Search for the cell housing the specified text and yield its [x, y] center coordinate. 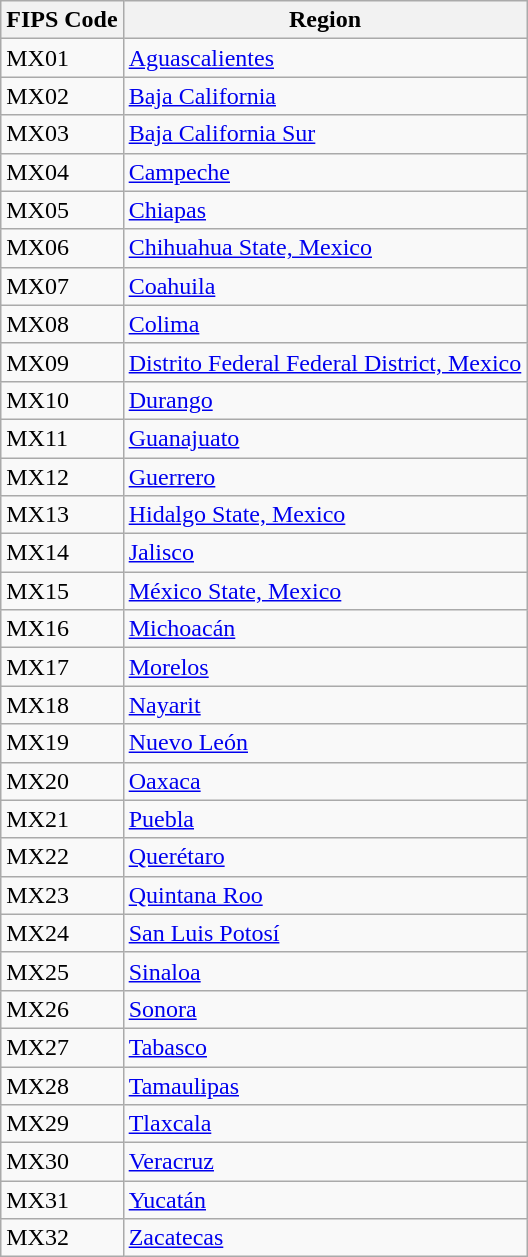
Sinaloa [325, 971]
México State, Mexico [325, 591]
Michoacán [325, 629]
Distrito Federal Federal District, Mexico [325, 362]
Oaxaca [325, 781]
MX22 [62, 857]
Durango [325, 400]
MX12 [62, 477]
Quintana Roo [325, 895]
MX30 [62, 1162]
Tamaulipas [325, 1085]
Zacatecas [325, 1238]
MX03 [62, 134]
Sonora [325, 1009]
FIPS Code [62, 20]
MX09 [62, 362]
MX26 [62, 1009]
MX04 [62, 172]
MX25 [62, 971]
Aguascalientes [325, 58]
MX20 [62, 781]
Tabasco [325, 1047]
MX16 [62, 629]
MX05 [62, 210]
MX14 [62, 553]
Guanajuato [325, 438]
MX11 [62, 438]
Guerrero [325, 477]
MX19 [62, 743]
Colima [325, 324]
MX08 [62, 324]
MX32 [62, 1238]
Veracruz [325, 1162]
MX29 [62, 1124]
MX02 [62, 96]
MX13 [62, 515]
Jalisco [325, 553]
Puebla [325, 819]
MX01 [62, 58]
Tlaxcala [325, 1124]
MX17 [62, 667]
Yucatán [325, 1200]
Nuevo León [325, 743]
Querétaro [325, 857]
MX28 [62, 1085]
MX07 [62, 286]
MX10 [62, 400]
MX21 [62, 819]
MX31 [62, 1200]
Morelos [325, 667]
Campeche [325, 172]
Hidalgo State, Mexico [325, 515]
Region [325, 20]
MX15 [62, 591]
MX06 [62, 248]
Nayarit [325, 705]
Coahuila [325, 286]
San Luis Potosí [325, 933]
Baja California Sur [325, 134]
Chihuahua State, Mexico [325, 248]
MX27 [62, 1047]
Baja California [325, 96]
MX24 [62, 933]
MX18 [62, 705]
Chiapas [325, 210]
MX23 [62, 895]
